Extract the (X, Y) coordinate from the center of the cell holding the provided text.  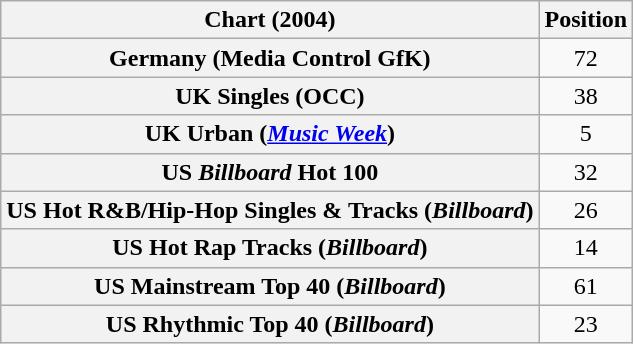
US Mainstream Top 40 (Billboard) (270, 286)
Germany (Media Control GfK) (270, 58)
14 (586, 248)
Chart (2004) (270, 20)
Position (586, 20)
38 (586, 96)
UK Urban (Music Week) (270, 134)
26 (586, 210)
72 (586, 58)
US Hot R&B/Hip-Hop Singles & Tracks (Billboard) (270, 210)
UK Singles (OCC) (270, 96)
61 (586, 286)
US Billboard Hot 100 (270, 172)
US Rhythmic Top 40 (Billboard) (270, 324)
32 (586, 172)
5 (586, 134)
US Hot Rap Tracks (Billboard) (270, 248)
23 (586, 324)
